Capture the cell that displays the provided text and extract its [X, Y] central coordinate. 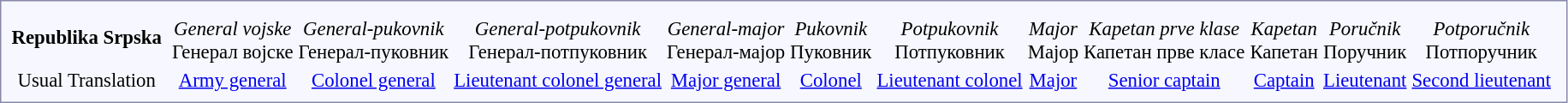
Captain [1284, 80]
Colonel general [373, 80]
Lieutenant colonel [950, 80]
Usual Translation [86, 80]
General-majorГенерал-мајор [726, 39]
MajorМајор [1053, 39]
Kapetan prve klaseКапетан прве класе [1164, 39]
Republika Srpska [86, 38]
Army general [233, 80]
Major general [726, 80]
Major [1053, 80]
PoručnikПоручник [1364, 39]
PotpukovnikПотпуковник [950, 39]
General vojskeГенерал војске [233, 39]
KapetanКапетан [1284, 39]
Second lieutenant [1482, 80]
General-potpukovnikГенерал-потпуковник [558, 39]
Colonel [831, 80]
Lieutenant colonel general [558, 80]
PukovnikПуковник [831, 39]
General-pukovnikГенерал-пуковник [373, 39]
Senior captain [1164, 80]
Lieutenant [1364, 80]
PotporučnikПотпоручник [1482, 39]
